Return the [x, y] coordinate for the center point of the cell that contains the specified text.  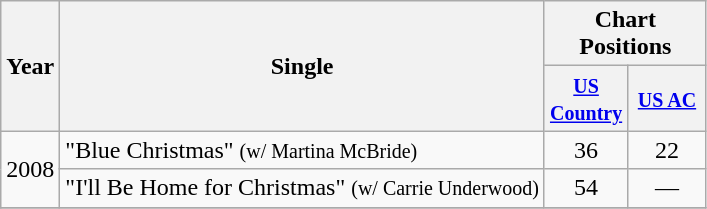
"I'll Be Home for Christmas" (w/ Carrie Underwood) [302, 188]
36 [586, 150]
— [668, 188]
"Blue Christmas" (w/ Martina McBride) [302, 150]
US Country [586, 98]
US AC [668, 98]
Year [30, 66]
Chart Positions [625, 34]
2008 [30, 169]
22 [668, 150]
Single [302, 66]
54 [586, 188]
